Provide the (X, Y) coordinate of the cell's center where the given text is located.  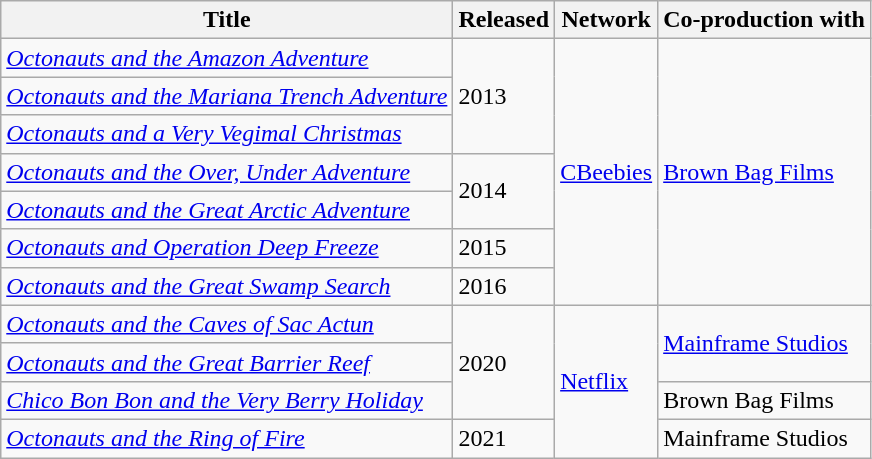
Title (227, 20)
Netflix (606, 381)
Octonauts and the Great Swamp Search (227, 286)
Octonauts and the Great Arctic Adventure (227, 210)
Octonauts and Operation Deep Freeze (227, 248)
Octonauts and the Amazon Adventure (227, 58)
2020 (504, 362)
2021 (504, 438)
Octonauts and the Mariana Trench Adventure (227, 96)
Network (606, 20)
Octonauts and the Over, Under Adventure (227, 172)
2014 (504, 191)
Octonauts and the Ring of Fire (227, 438)
Octonauts and the Great Barrier Reef (227, 362)
2013 (504, 96)
CBeebies (606, 172)
Chico Bon Bon and the Very Berry Holiday (227, 400)
2016 (504, 286)
Octonauts and the Caves of Sac Actun (227, 324)
2015 (504, 248)
Co-production with (764, 20)
Released (504, 20)
Octonauts and a Very Vegimal Christmas (227, 134)
